Search for the cell housing the specified text and yield its [X, Y] center coordinate. 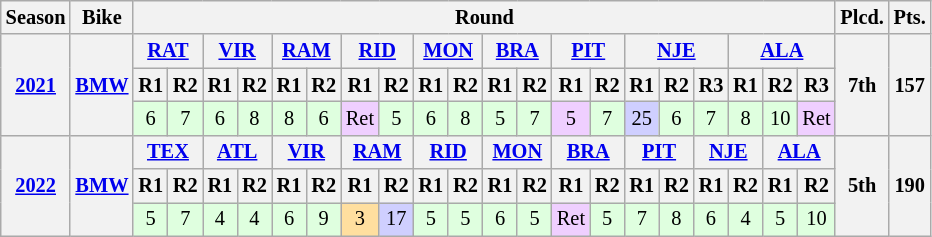
17 [396, 219]
Bike [102, 17]
7th [862, 84]
25 [642, 118]
190 [910, 186]
5th [862, 186]
RAT [168, 51]
2021 [36, 84]
Round [484, 17]
3 [360, 219]
Plcd. [862, 17]
2022 [36, 186]
TEX [168, 152]
Season [36, 17]
ATL [238, 152]
Pts. [910, 17]
9 [324, 219]
157 [910, 84]
